Scan for the cell matching the given text and deliver its [x, y] coordinate at center. 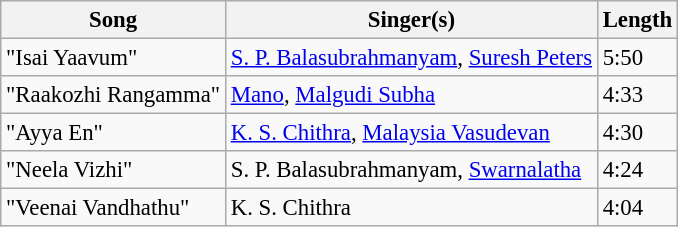
"Neela Vizhi" [114, 170]
"Veenai Vandhathu" [114, 208]
"Raakozhi Rangamma" [114, 95]
K. S. Chithra, Malaysia Vasudevan [411, 133]
Mano, Malgudi Subha [411, 95]
"Ayya En" [114, 133]
Singer(s) [411, 20]
4:24 [637, 170]
5:50 [637, 58]
4:04 [637, 208]
"Isai Yaavum" [114, 58]
Song [114, 20]
K. S. Chithra [411, 208]
4:30 [637, 133]
S. P. Balasubrahmanyam, Swarnalatha [411, 170]
Length [637, 20]
S. P. Balasubrahmanyam, Suresh Peters [411, 58]
4:33 [637, 95]
